Capture the cell that displays the provided text and extract its (x, y) central coordinate. 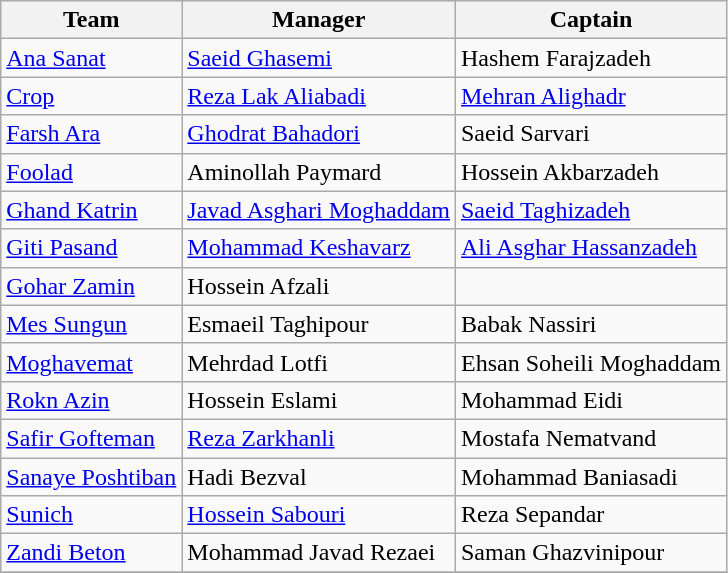
Farsh Ara (92, 134)
Reza Sepandar (590, 515)
Mes Sungun (92, 324)
Reza Lak Aliabadi (319, 96)
Mehrdad Lotfi (319, 362)
Ghand Katrin (92, 210)
Moghavemat (92, 362)
Javad Asghari Moghaddam (319, 210)
Sanaye Poshtiban (92, 477)
Saman Ghazvinipour (590, 553)
Hossein Akbarzadeh (590, 172)
Ali Asghar Hassanzadeh (590, 248)
Hossein Eslami (319, 400)
Hashem Farajzadeh (590, 58)
Hossein Afzali (319, 286)
Mohammad Eidi (590, 400)
Saeid Taghizadeh (590, 210)
Reza Zarkhanli (319, 438)
Rokn Azin (92, 400)
Ehsan Soheili Moghaddam (590, 362)
Mostafa Nematvand (590, 438)
Gohar Zamin (92, 286)
Foolad (92, 172)
Esmaeil Taghipour (319, 324)
Mehran Alighadr (590, 96)
Manager (319, 20)
Saeid Sarvari (590, 134)
Aminollah Paymard (319, 172)
Saeid Ghasemi (319, 58)
Hadi Bezval (319, 477)
Team (92, 20)
Mohammad Javad Rezaei (319, 553)
Captain (590, 20)
Sunich (92, 515)
Babak Nassiri (590, 324)
Giti Pasand (92, 248)
Safir Gofteman (92, 438)
Mohammad Keshavarz (319, 248)
Crop (92, 96)
Hossein Sabouri (319, 515)
Mohammad Baniasadi (590, 477)
Zandi Beton (92, 553)
Ghodrat Bahadori (319, 134)
Ana Sanat (92, 58)
